Return the [x, y] coordinate for the center point of the cell that contains the specified text.  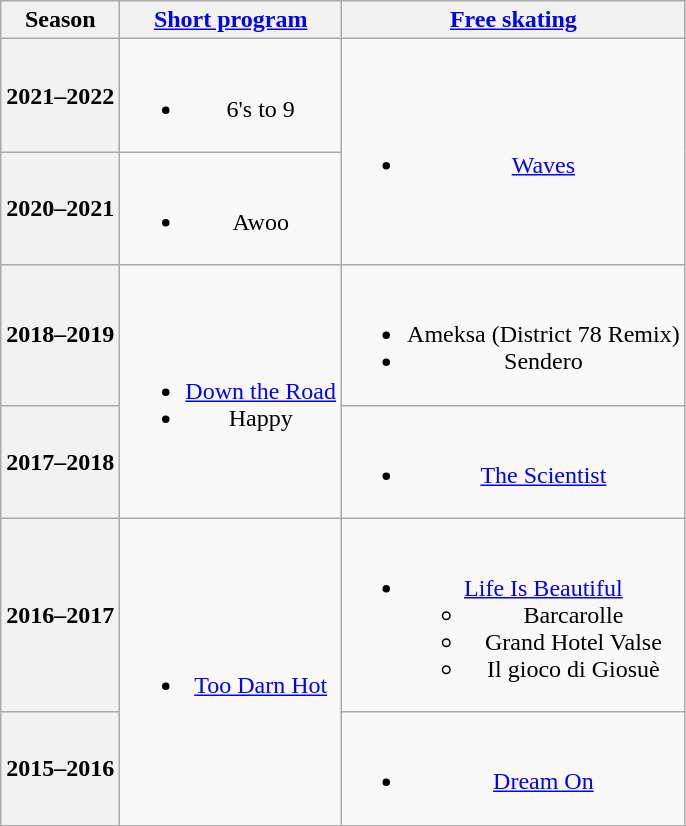
Life Is Beautiful BarcarolleGrand Hotel ValseIl gioco di Giosuè [514, 615]
Free skating [514, 20]
2015–2016 [60, 768]
Waves [514, 152]
2020–2021 [60, 208]
Awoo [231, 208]
Ameksa (District 78 Remix) Sendero [514, 335]
Down the Road Happy [231, 392]
Season [60, 20]
Dream On [514, 768]
The Scientist [514, 462]
Too Darn Hot [231, 672]
6's to 9 [231, 96]
2017–2018 [60, 462]
2021–2022 [60, 96]
Short program [231, 20]
2018–2019 [60, 335]
2016–2017 [60, 615]
